For the text-containing cell, return its midpoint in [X, Y] coordinate format. 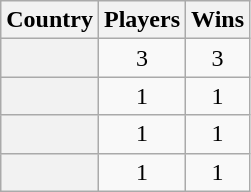
Wins [218, 20]
Country [50, 20]
Players [142, 20]
